Determine the [x, y] coordinate at the center of the cell enclosing the given text.  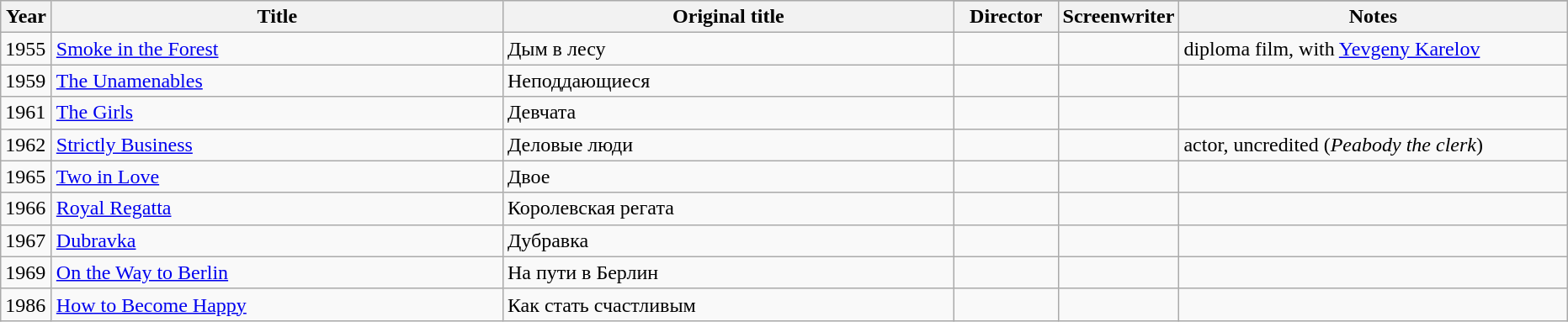
Как стать счастливым [728, 304]
Year [27, 17]
Notes [1374, 17]
The Unamenables [277, 81]
Royal Regatta [277, 209]
Деловые люди [728, 145]
1962 [27, 145]
diploma film, with Yevgeny Karelov [1374, 49]
Королевская регата [728, 209]
На пути в Берлин [728, 272]
1967 [27, 240]
Title [277, 17]
Неподдающиеся [728, 81]
Screenwriter [1119, 17]
On the Way to Berlin [277, 272]
The Girls [277, 113]
1961 [27, 113]
1955 [27, 49]
Strictly Business [277, 145]
Dubravka [277, 240]
1965 [27, 177]
1986 [27, 304]
Director [1006, 17]
How to Become Happy [277, 304]
1966 [27, 209]
Smoke in the Forest [277, 49]
Дубравка [728, 240]
Девчата [728, 113]
actor, uncredited (Peabody the clerk) [1374, 145]
Original title [728, 17]
Дым в лесу [728, 49]
1959 [27, 81]
Two in Love [277, 177]
Двое [728, 177]
1969 [27, 272]
